Extract the [x, y] coordinate from the center of the cell holding the provided text.  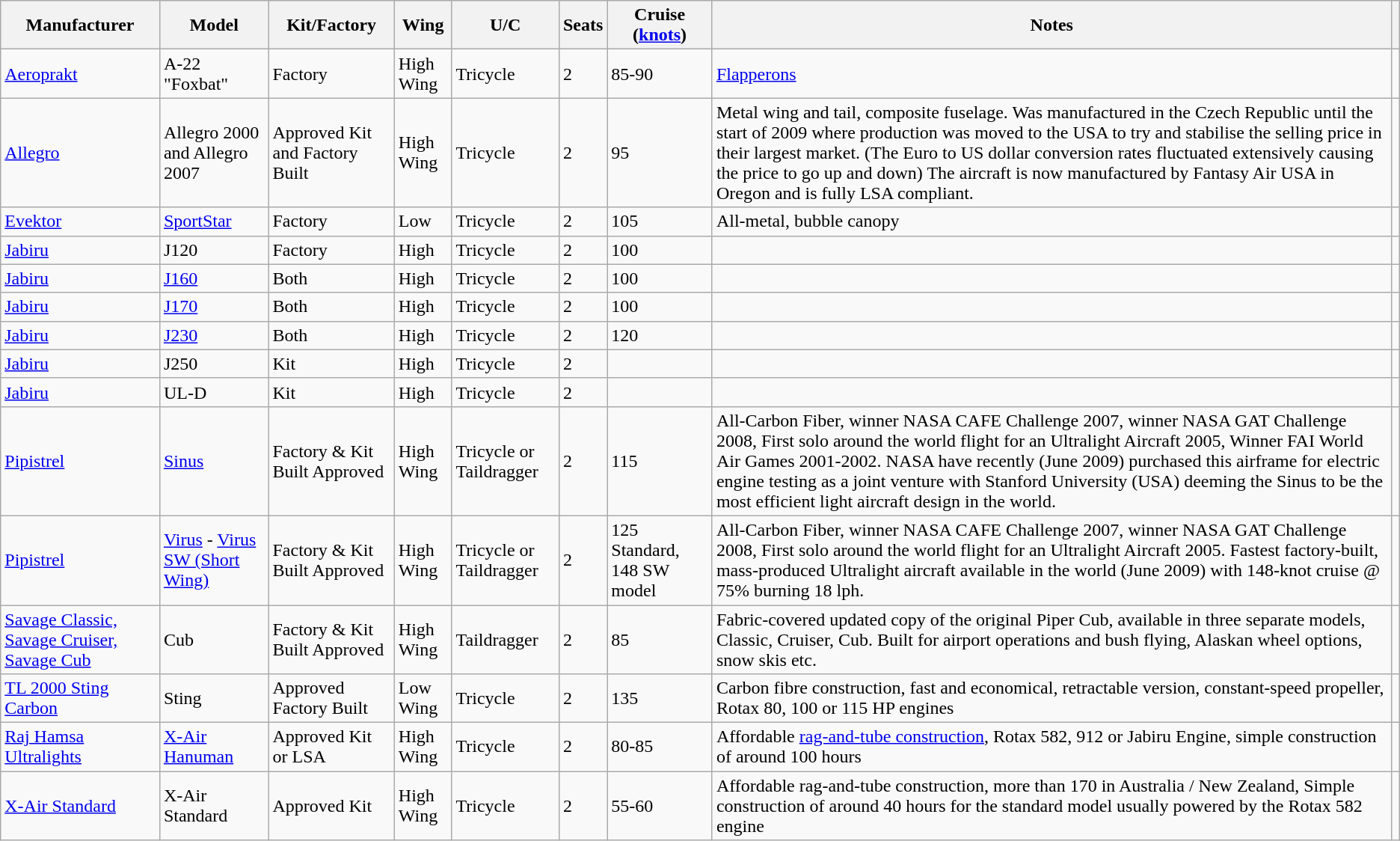
125 Standard, 148 SW model [660, 560]
Approved Kit and Factory Built [331, 153]
Approved Kit [331, 806]
J160 [214, 278]
All-metal, bubble canopy [1051, 221]
120 [660, 335]
SportStar [214, 221]
Sting [214, 699]
Cub [214, 639]
Virus - Virus SW (Short Wing) [214, 560]
Affordable rag-and-tube construction, Rotax 582, 912 or Jabiru Engine, simple construction of around 100 hours [1051, 747]
Model [214, 25]
J250 [214, 364]
Savage Classic, Savage Cruiser, Savage Cub [81, 639]
J120 [214, 250]
Low [423, 221]
Kit/Factory [331, 25]
135 [660, 699]
Flapperons [1051, 73]
55-60 [660, 806]
Seats [583, 25]
Sinus [214, 461]
Carbon fibre construction, fast and economical, retractable version, constant-speed propeller, Rotax 80, 100 or 115 HP engines [1051, 699]
Aeroprakt [81, 73]
Notes [1051, 25]
Approved Kit or LSA [331, 747]
Evektor [81, 221]
Manufacturer [81, 25]
Allegro 2000 and Allegro 2007 [214, 153]
U/C [506, 25]
Taildragger [506, 639]
J170 [214, 307]
A-22 "Foxbat" [214, 73]
Low Wing [423, 699]
95 [660, 153]
X-Air Hanuman [214, 747]
85 [660, 639]
105 [660, 221]
Raj Hamsa Ultralights [81, 747]
115 [660, 461]
Approved Factory Built [331, 699]
Cruise (knots) [660, 25]
UL-D [214, 392]
Allegro [81, 153]
Wing [423, 25]
85-90 [660, 73]
J230 [214, 335]
80-85 [660, 747]
TL 2000 Sting Carbon [81, 699]
